Provide the [X, Y] coordinate of the cell's center where the given text is located.  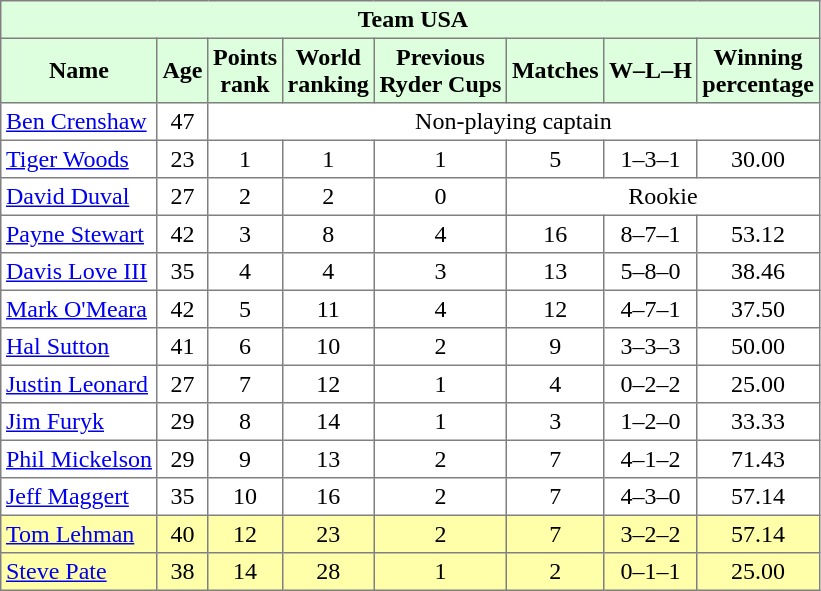
Hal Sutton [80, 347]
11 [328, 309]
4–1–2 [650, 459]
Phil Mickelson [80, 459]
Justin Leonard [80, 384]
Mark O'Meara [80, 309]
Tiger Woods [80, 159]
Team USA [410, 20]
Non-playing captain [514, 122]
Matches [556, 70]
Payne Stewart [80, 234]
53.12 [758, 234]
47 [182, 122]
Ben Crenshaw [80, 122]
0 [440, 197]
1–2–0 [650, 422]
5–8–0 [650, 272]
0–1–1 [650, 572]
50.00 [758, 347]
W–L–H [650, 70]
8–7–1 [650, 234]
41 [182, 347]
Rookie [663, 197]
Jim Furyk [80, 422]
Age [182, 70]
4–7–1 [650, 309]
Jeff Maggert [80, 497]
6 [246, 347]
Steve Pate [80, 572]
Pointsrank [246, 70]
Davis Love III [80, 272]
4–3–0 [650, 497]
PreviousRyder Cups [440, 70]
33.33 [758, 422]
Name [80, 70]
1–3–1 [650, 159]
3–3–3 [650, 347]
30.00 [758, 159]
28 [328, 572]
Tom Lehman [80, 534]
71.43 [758, 459]
38.46 [758, 272]
Worldranking [328, 70]
37.50 [758, 309]
40 [182, 534]
0–2–2 [650, 384]
38 [182, 572]
Winningpercentage [758, 70]
David Duval [80, 197]
3–2–2 [650, 534]
